Extract the (x, y) coordinate from the center of the cell holding the provided text.  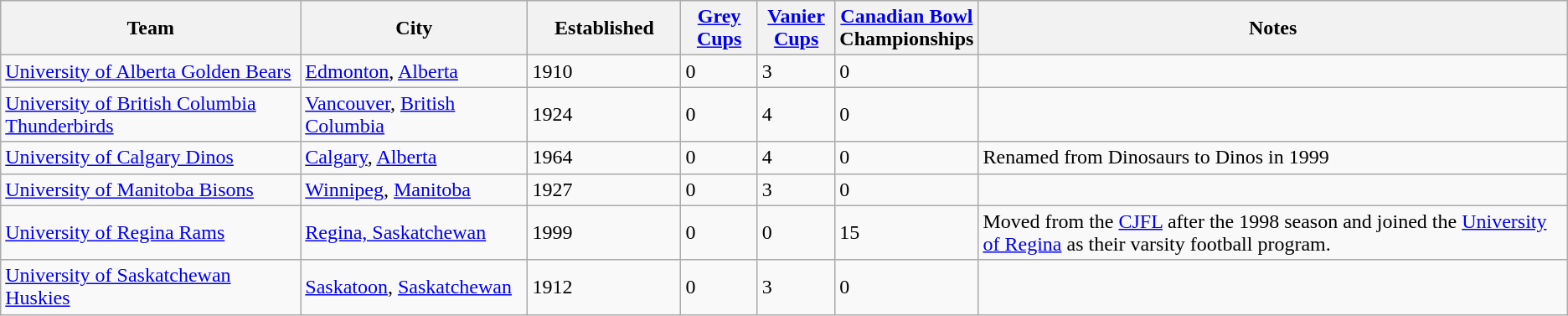
Vanier Cups (796, 28)
1927 (605, 189)
University of Alberta Golden Bears (151, 71)
1912 (605, 287)
University of Calgary Dinos (151, 158)
Edmonton, Alberta (414, 71)
Calgary, Alberta (414, 158)
Notes (1273, 28)
University of Manitoba Bisons (151, 189)
1910 (605, 71)
Grey Cups (719, 28)
Vancouver, British Columbia (414, 114)
University of Regina Rams (151, 233)
Regina, Saskatchewan (414, 233)
15 (906, 233)
1999 (605, 233)
1964 (605, 158)
Winnipeg, Manitoba (414, 189)
Canadian Bowl Championships (906, 28)
Moved from the CJFL after the 1998 season and joined the University of Regina as their varsity football program. (1273, 233)
Team (151, 28)
Renamed from Dinosaurs to Dinos in 1999 (1273, 158)
Saskatoon, Saskatchewan (414, 287)
Established (605, 28)
1924 (605, 114)
City (414, 28)
University of British Columbia Thunderbirds (151, 114)
University of Saskatchewan Huskies (151, 287)
